For the text-containing cell, return its midpoint in (X, Y) coordinate format. 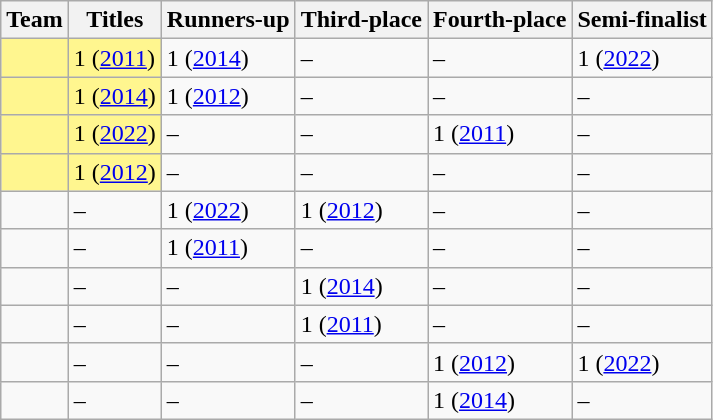
Titles (114, 20)
Team (35, 20)
Semi-finalist (642, 20)
Fourth-place (500, 20)
Runners-up (228, 20)
Third-place (361, 20)
